Search for the cell housing the specified text and yield its (X, Y) center coordinate. 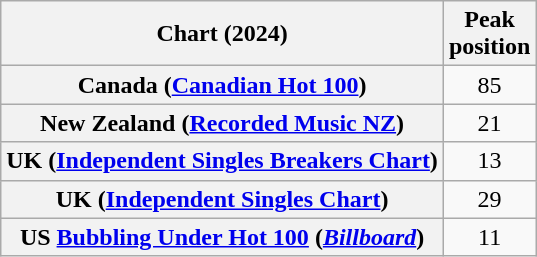
US Bubbling Under Hot 100 (Billboard) (222, 237)
Peakposition (489, 34)
21 (489, 123)
New Zealand (Recorded Music NZ) (222, 123)
Canada (Canadian Hot 100) (222, 85)
85 (489, 85)
13 (489, 161)
29 (489, 199)
UK (Independent Singles Breakers Chart) (222, 161)
UK (Independent Singles Chart) (222, 199)
Chart (2024) (222, 34)
11 (489, 237)
